Capture the cell that displays the provided text and extract its (X, Y) central coordinate. 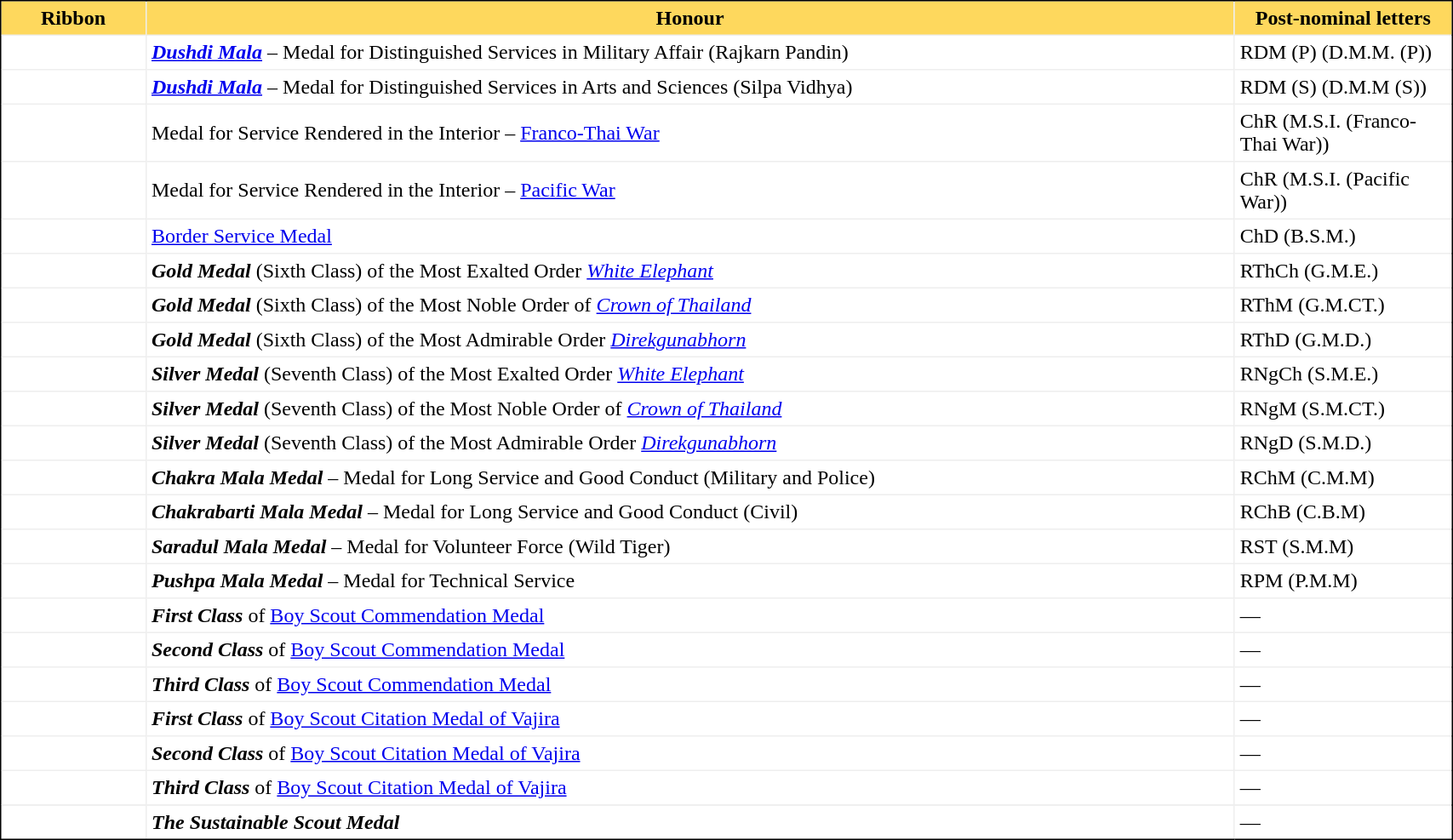
Silver Medal (Seventh Class) of the Most Exalted Order White Elephant (689, 374)
Ribbon (73, 18)
Silver Medal (Seventh Class) of the Most Admirable Order Direkgunabhorn (689, 443)
RNgCh (S.M.E.) (1343, 374)
ChD (B.S.M.) (1343, 236)
RDM (P) (D.M.M. (P)) (1343, 52)
Post-nominal letters (1343, 18)
Second Class of Boy Scout Citation Medal of Vajira (689, 753)
Silver Medal (Seventh Class) of the Most Noble Order of Crown of Thailand (689, 409)
RThD (G.M.D.) (1343, 340)
Third Class of Boy Scout Citation Medal of Vajira (689, 787)
Pushpa Mala Medal – Medal for Technical Service (689, 580)
RThM (G.M.CT.) (1343, 305)
Gold Medal (Sixth Class) of the Most Exalted Order White Elephant (689, 271)
Medal for Service Rendered in the Interior – Franco-Thai War (689, 133)
First Class of Boy Scout Citation Medal of Vajira (689, 718)
RNgD (S.M.D.) (1343, 443)
Honour (689, 18)
Chakra Mala Medal – Medal for Long Service and Good Conduct (Military and Police) (689, 477)
Dushdi Mala – Medal for Distinguished Services in Military Affair (Rajkarn Pandin) (689, 52)
ChR (M.S.I. (Franco-Thai War)) (1343, 133)
RNgM (S.M.CT.) (1343, 409)
Third Class of Boy Scout Commendation Medal (689, 684)
RDM (S) (D.M.M (S)) (1343, 87)
Gold Medal (Sixth Class) of the Most Noble Order of Crown of Thailand (689, 305)
The Sustainable Scout Medal (689, 822)
Second Class of Boy Scout Commendation Medal (689, 649)
ChR (M.S.I. (Pacific War)) (1343, 191)
RThCh (G.M.E.) (1343, 271)
RChM (C.M.M) (1343, 477)
RPM (P.M.M) (1343, 580)
Saradul Mala Medal – Medal for Volunteer Force (Wild Tiger) (689, 546)
Medal for Service Rendered in the Interior – Pacific War (689, 191)
First Class of Boy Scout Commendation Medal (689, 615)
Chakrabarti Mala Medal – Medal for Long Service and Good Conduct (Civil) (689, 511)
Border Service Medal (689, 236)
RChB (C.B.M) (1343, 511)
Gold Medal (Sixth Class) of the Most Admirable Order Direkgunabhorn (689, 340)
Dushdi Mala – Medal for Distinguished Services in Arts and Sciences (Silpa Vidhya) (689, 87)
RST (S.M.M) (1343, 546)
